Provide the (x, y) coordinate of the cell's center where the given text is located.  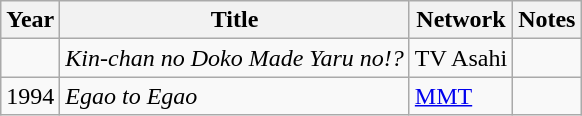
Kin-chan no Doko Made Yaru no!? (235, 58)
Title (235, 20)
Egao to Egao (235, 96)
1994 (30, 96)
MMT (460, 96)
Year (30, 20)
TV Asahi (460, 58)
Network (460, 20)
Notes (547, 20)
